Pinpoint the cell where the given text exists, returning its [X, Y] midpoint coordinate. 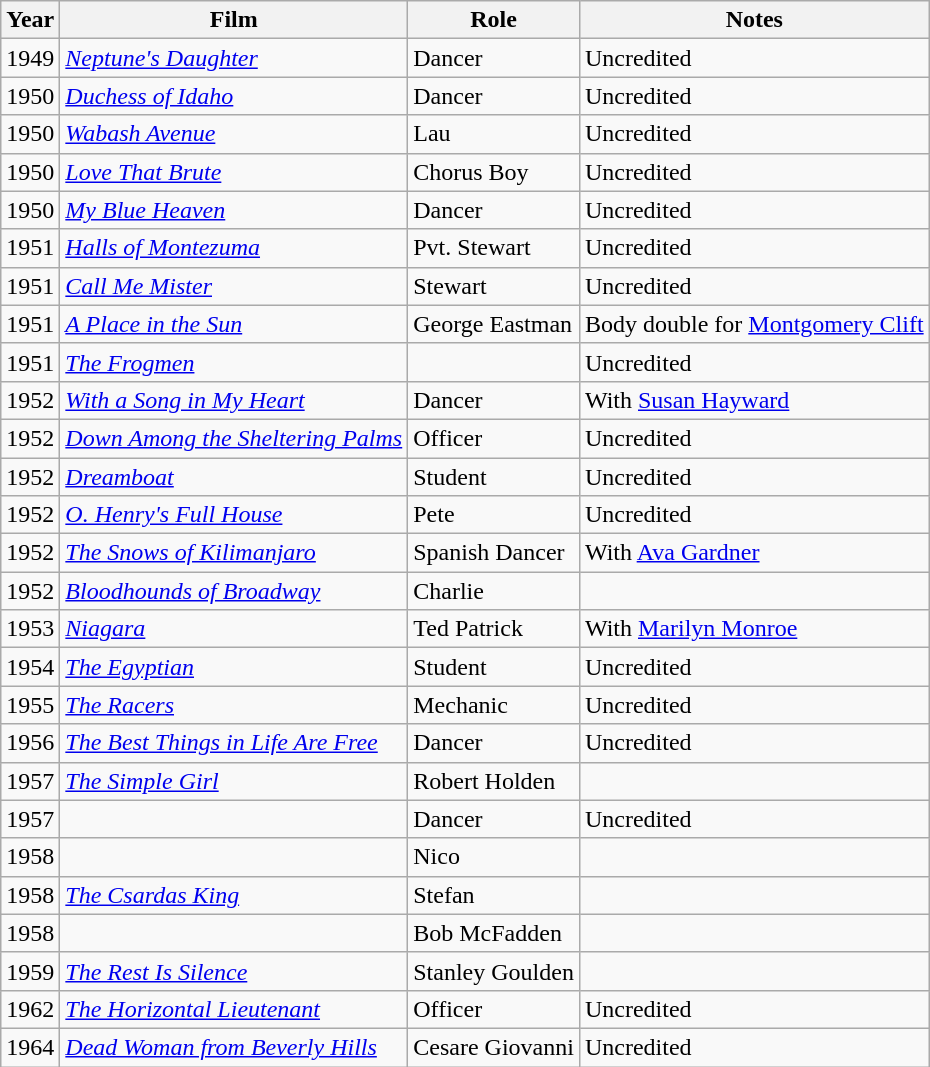
Dead Woman from Beverly Hills [234, 1047]
Charlie [494, 591]
With Susan Hayward [754, 400]
1956 [30, 743]
Cesare Giovanni [494, 1047]
The Best Things in Life Are Free [234, 743]
Stefan [494, 895]
Lau [494, 134]
Notes [754, 20]
Body double for Montgomery Clift [754, 324]
1962 [30, 1009]
Spanish Dancer [494, 553]
1955 [30, 705]
1954 [30, 667]
Bloodhounds of Broadway [234, 591]
The Rest Is Silence [234, 971]
Bob McFadden [494, 933]
With a Song in My Heart [234, 400]
Halls of Montezuma [234, 248]
Neptune's Daughter [234, 58]
Down Among the Sheltering Palms [234, 438]
My Blue Heaven [234, 210]
Wabash Avenue [234, 134]
Niagara [234, 629]
Chorus Boy [494, 172]
1949 [30, 58]
The Horizontal Lieutenant [234, 1009]
O. Henry's Full House [234, 515]
Role [494, 20]
Pvt. Stewart [494, 248]
Mechanic [494, 705]
A Place in the Sun [234, 324]
The Egyptian [234, 667]
1953 [30, 629]
Dreamboat [234, 477]
Robert Holden [494, 781]
Duchess of Idaho [234, 96]
With Ava Gardner [754, 553]
Stanley Goulden [494, 971]
The Csardas King [234, 895]
Film [234, 20]
The Racers [234, 705]
The Simple Girl [234, 781]
The Snows of Kilimanjaro [234, 553]
Nico [494, 857]
Ted Patrick [494, 629]
1959 [30, 971]
1964 [30, 1047]
George Eastman [494, 324]
Call Me Mister [234, 286]
With Marilyn Monroe [754, 629]
The Frogmen [234, 362]
Pete [494, 515]
Stewart [494, 286]
Love That Brute [234, 172]
Year [30, 20]
